Find where the given text appears and provide that cell's center as (x, y) coordinate. 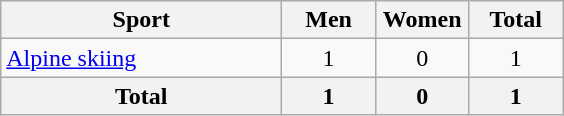
Alpine skiing (142, 58)
Men (329, 20)
Women (422, 20)
Sport (142, 20)
